Output the (X, Y) coordinate of the center of the cell containing the given text.  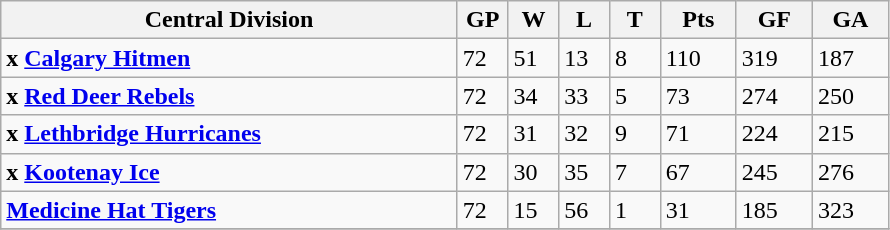
Pts (698, 20)
224 (774, 134)
215 (850, 134)
73 (698, 96)
15 (534, 210)
7 (634, 172)
33 (584, 96)
187 (850, 58)
56 (584, 210)
110 (698, 58)
x Calgary Hitmen (230, 58)
9 (634, 134)
185 (774, 210)
13 (584, 58)
32 (584, 134)
GA (850, 20)
x Red Deer Rebels (230, 96)
71 (698, 134)
L (584, 20)
x Kootenay Ice (230, 172)
T (634, 20)
319 (774, 58)
274 (774, 96)
8 (634, 58)
51 (534, 58)
5 (634, 96)
Medicine Hat Tigers (230, 210)
276 (850, 172)
323 (850, 210)
1 (634, 210)
30 (534, 172)
Central Division (230, 20)
67 (698, 172)
245 (774, 172)
GP (482, 20)
x Lethbridge Hurricanes (230, 134)
GF (774, 20)
W (534, 20)
250 (850, 96)
34 (534, 96)
35 (584, 172)
